Output the [X, Y] coordinate of the center of the cell containing the given text.  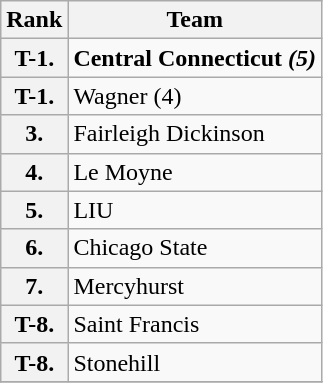
7. [34, 286]
4. [34, 172]
Chicago State [195, 248]
Mercyhurst [195, 286]
Central Connecticut (5) [195, 58]
3. [34, 134]
5. [34, 210]
Fairleigh Dickinson [195, 134]
Le Moyne [195, 172]
LIU [195, 210]
Team [195, 20]
6. [34, 248]
Wagner (4) [195, 96]
Rank [34, 20]
Stonehill [195, 362]
Saint Francis [195, 324]
